From the cell containing the given text, extract its center point as [X, Y] coordinate. 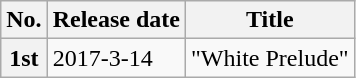
"White Prelude" [270, 58]
1st [24, 58]
Release date [116, 20]
No. [24, 20]
2017-3-14 [116, 58]
Title [270, 20]
